For the text-containing cell, return its midpoint in [X, Y] coordinate format. 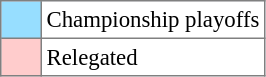
Championship playoffs [152, 20]
Relegated [152, 57]
